Return the (X, Y) coordinate for the center point of the cell that contains the specified text.  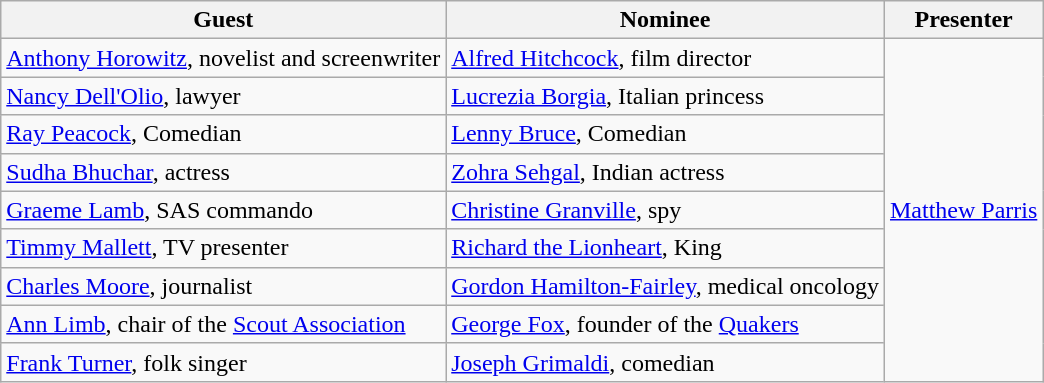
Christine Granville, spy (666, 210)
Lucrezia Borgia, Italian princess (666, 96)
Gordon Hamilton-Fairley, medical oncology (666, 286)
Lenny Bruce, Comedian (666, 134)
Matthew Parris (963, 210)
Guest (224, 20)
Timmy Mallett, TV presenter (224, 248)
Zohra Sehgal, Indian actress (666, 172)
Charles Moore, journalist (224, 286)
Graeme Lamb, SAS commando (224, 210)
Sudha Bhuchar, actress (224, 172)
Alfred Hitchcock, film director (666, 58)
George Fox, founder of the Quakers (666, 324)
Frank Turner, folk singer (224, 362)
Joseph Grimaldi, comedian (666, 362)
Ann Limb, chair of the Scout Association (224, 324)
Richard the Lionheart, King (666, 248)
Nancy Dell'Olio, lawyer (224, 96)
Presenter (963, 20)
Anthony Horowitz, novelist and screenwriter (224, 58)
Ray Peacock, Comedian (224, 134)
Nominee (666, 20)
